Extract the (x, y) coordinate from the center of the cell holding the provided text.  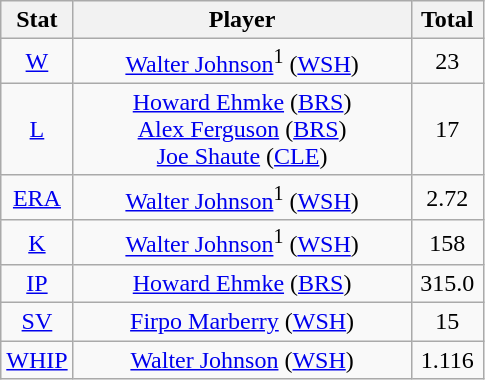
K (37, 242)
L (37, 129)
W (37, 62)
WHIP (37, 360)
1.116 (447, 360)
Stat (37, 20)
Player (242, 20)
15 (447, 322)
315.0 (447, 284)
Howard Ehmke (BRS)Alex Ferguson (BRS)Joe Shaute (CLE) (242, 129)
Walter Johnson (WSH) (242, 360)
Total (447, 20)
158 (447, 242)
17 (447, 129)
SV (37, 322)
IP (37, 284)
Howard Ehmke (BRS) (242, 284)
2.72 (447, 198)
23 (447, 62)
Firpo Marberry (WSH) (242, 322)
ERA (37, 198)
